Determine the [x, y] coordinate at the center of the cell enclosing the given text.  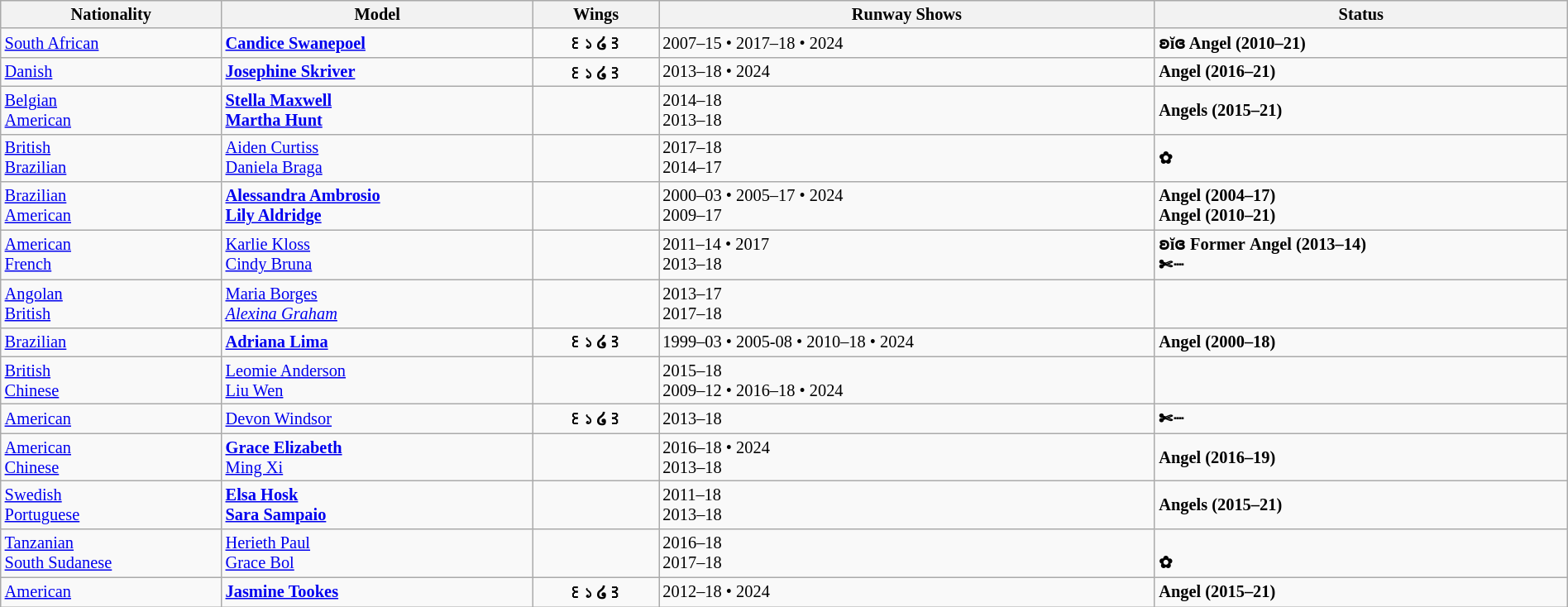
Angel (2015–21) [1361, 592]
2015–182009–12 • 2016–18 • 2024 [907, 380]
2013–18 • 2024 [907, 71]
Brazilian American [111, 206]
Leomie AndersonLiu Wen [377, 380]
Brazilian [111, 342]
Nationality [111, 14]
Karlie KlossCindy Bruna [377, 255]
Stella MaxwellMartha Hunt [377, 110]
2016–182017–18 [907, 552]
2011–182013–18 [907, 504]
Jasmine Tookes [377, 592]
Danish [111, 71]
Angel (2000–18) [1361, 342]
Alessandra AmbrosioLily Aldridge [377, 206]
2007–15 • 2017–18 • 2024 [907, 43]
✄┈ [1361, 418]
American Chinese [111, 457]
Angel (2004–17) Angel (2010–21) [1361, 206]
South African [111, 43]
British Brazilian [111, 158]
ʚĭɞ Angel (2010–21) [1361, 43]
Model [377, 14]
Angolan British [111, 303]
Runway Shows [907, 14]
Tanzanian South Sudanese [111, 552]
American French [111, 255]
Elsa HoskSara Sampaio [377, 504]
Angel (2016–21) [1361, 71]
2012–18 • 2024 [907, 592]
British Chinese [111, 380]
2013–172017–18 [907, 303]
Belgian American [111, 110]
Status [1361, 14]
Maria BorgesAlexina Graham [377, 303]
2016–18 • 2024 2013–18 [907, 457]
2017–182014–17 [907, 158]
ʚĭɞ Former Angel (2013–14)✄┈ [1361, 255]
2013–18 [907, 418]
2014–182013–18 [907, 110]
Herieth PaulGrace Bol [377, 552]
2011–14 • 20172013–18 [907, 255]
Adriana Lima [377, 342]
Josephine Skriver [377, 71]
Grace ElizabethMing Xi [377, 457]
2000–03 • 2005–17 • 2024 2009–17 [907, 206]
Wings [596, 14]
Swedish Portuguese [111, 504]
Devon Windsor [377, 418]
Angel (2016–19) [1361, 457]
1999–03 • 2005-08 • 2010–18 • 2024 [907, 342]
Aiden CurtissDaniela Braga [377, 158]
Candice Swanepoel [377, 43]
